Return the (x, y) coordinate for the center point of the cell that contains the specified text.  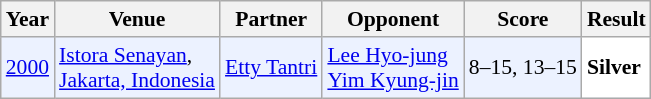
Year (28, 19)
Istora Senayan,Jakarta, Indonesia (137, 68)
Opponent (392, 19)
Lee Hyo-jung Yim Kyung-jin (392, 68)
8–15, 13–15 (523, 68)
Etty Tantri (271, 68)
Venue (137, 19)
Score (523, 19)
Silver (616, 68)
Result (616, 19)
Partner (271, 19)
2000 (28, 68)
